Find where the given text appears and provide that cell's center as (X, Y) coordinate. 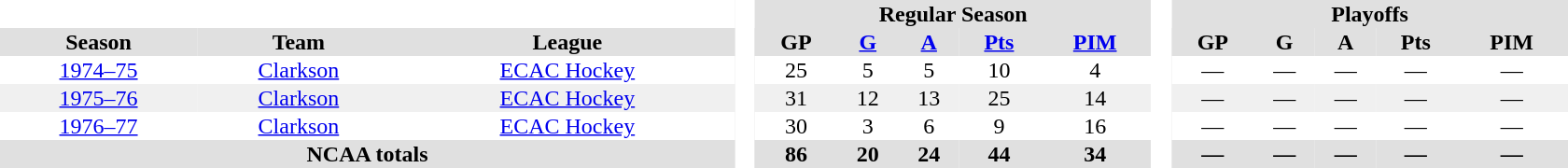
3 (868, 126)
1976–77 (99, 126)
Season (99, 42)
30 (796, 126)
13 (929, 98)
1975–76 (99, 98)
Playoffs (1370, 14)
44 (999, 154)
31 (796, 98)
9 (999, 126)
Team (299, 42)
16 (1096, 126)
24 (929, 154)
Regular Season (954, 14)
10 (999, 70)
86 (796, 154)
12 (868, 98)
League (567, 42)
34 (1096, 154)
20 (868, 154)
6 (929, 126)
14 (1096, 98)
1974–75 (99, 70)
NCAA totals (368, 154)
4 (1096, 70)
